Scan for the cell matching the given text and deliver its [X, Y] coordinate at center. 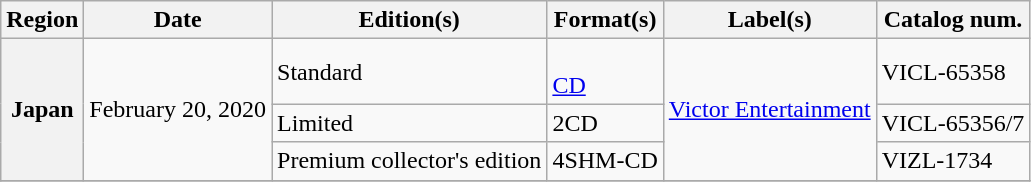
VICL-65358 [953, 72]
Edition(s) [410, 20]
Region [42, 20]
CD [605, 72]
VIZL-1734 [953, 161]
VICL-65356/7 [953, 123]
2CD [605, 123]
Format(s) [605, 20]
4SHM-CD [605, 161]
Victor Entertainment [770, 110]
Date [178, 20]
February 20, 2020 [178, 110]
Limited [410, 123]
Standard [410, 72]
Premium collector's edition [410, 161]
Catalog num. [953, 20]
Japan [42, 110]
Label(s) [770, 20]
